Pinpoint the cell where the given text exists, returning its (X, Y) midpoint coordinate. 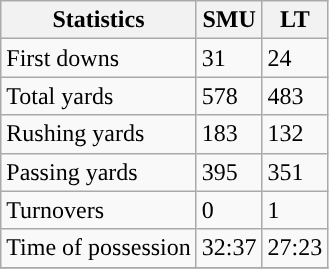
24 (295, 58)
578 (229, 96)
Time of possession (99, 248)
395 (229, 172)
Passing yards (99, 172)
First downs (99, 58)
32:37 (229, 248)
183 (229, 134)
SMU (229, 20)
Statistics (99, 20)
LT (295, 20)
31 (229, 58)
Rushing yards (99, 134)
0 (229, 210)
132 (295, 134)
Total yards (99, 96)
Turnovers (99, 210)
483 (295, 96)
1 (295, 210)
27:23 (295, 248)
351 (295, 172)
